For the text-containing cell, return its midpoint in (X, Y) coordinate format. 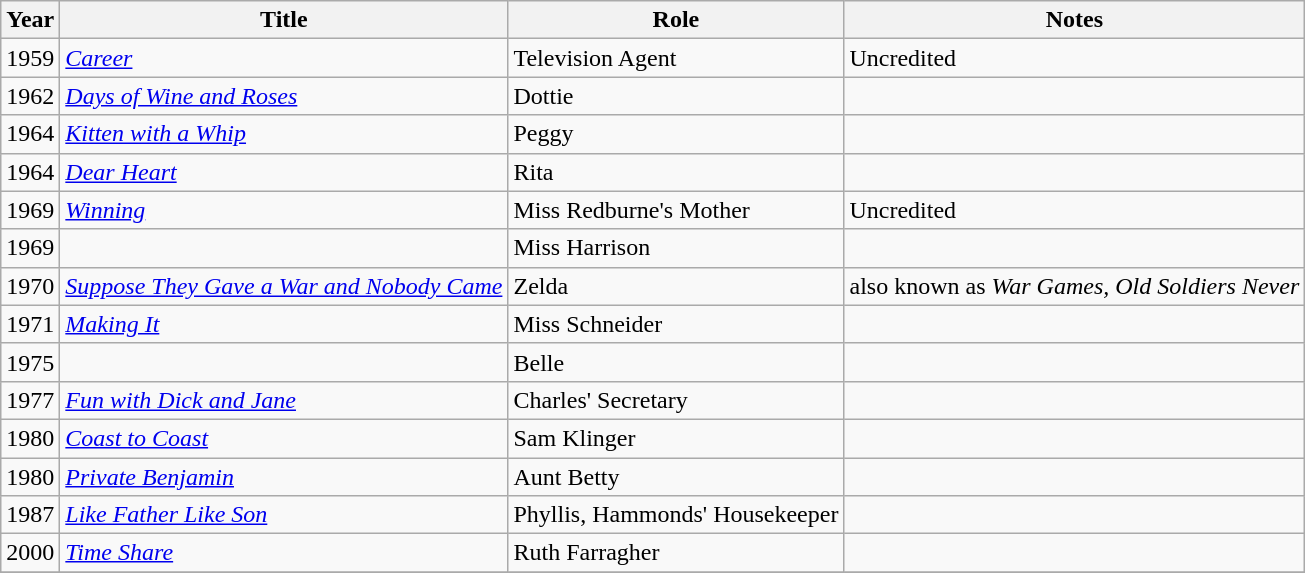
Days of Wine and Roses (284, 96)
1959 (30, 58)
Kitten with a Whip (284, 134)
Sam Klinger (676, 438)
2000 (30, 553)
1971 (30, 324)
Dottie (676, 96)
Career (284, 58)
Aunt Betty (676, 477)
Phyllis, Hammonds' Housekeeper (676, 515)
Suppose They Gave a War and Nobody Came (284, 286)
Title (284, 20)
Charles' Secretary (676, 400)
Peggy (676, 134)
1962 (30, 96)
Belle (676, 362)
Zelda (676, 286)
1970 (30, 286)
Rita (676, 172)
Miss Redburne's Mother (676, 210)
1987 (30, 515)
Time Share (284, 553)
Role (676, 20)
Winning (284, 210)
Private Benjamin (284, 477)
Ruth Farragher (676, 553)
Television Agent (676, 58)
Coast to Coast (284, 438)
Making It (284, 324)
Fun with Dick and Jane (284, 400)
Notes (1074, 20)
Like Father Like Son (284, 515)
Miss Schneider (676, 324)
Miss Harrison (676, 248)
Year (30, 20)
1977 (30, 400)
also known as War Games, Old Soldiers Never (1074, 286)
Dear Heart (284, 172)
1975 (30, 362)
